Output the [x, y] coordinate of the center of the cell containing the given text.  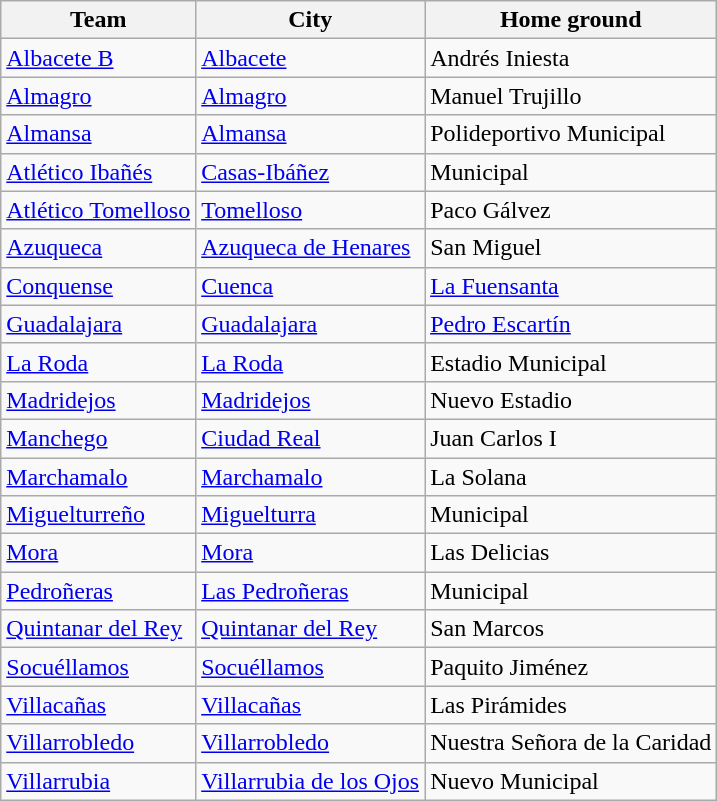
Las Delicias [571, 553]
Home ground [571, 20]
Pedro Escartín [571, 324]
Albacete [310, 58]
Tomelloso [310, 210]
Andrés Iniesta [571, 58]
Las Pirámides [571, 705]
Nuestra Señora de la Caridad [571, 743]
San Marcos [571, 629]
Nuevo Municipal [571, 781]
Atlético Ibañés [98, 172]
Manuel Trujillo [571, 96]
Las Pedroñeras [310, 591]
Pedroñeras [98, 591]
Polideportivo Municipal [571, 134]
Nuevo Estadio [571, 400]
La Fuensanta [571, 286]
Miguelturra [310, 515]
Atlético Tomelloso [98, 210]
Ciudad Real [310, 438]
Azuqueca de Henares [310, 248]
Casas-Ibáñez [310, 172]
Paco Gálvez [571, 210]
Juan Carlos I [571, 438]
Conquense [98, 286]
Paquito Jiménez [571, 667]
Estadio Municipal [571, 362]
Miguelturreño [98, 515]
Villarrubia de los Ojos [310, 781]
Azuqueca [98, 248]
Manchego [98, 438]
Albacete B [98, 58]
Team [98, 20]
City [310, 20]
Cuenca [310, 286]
San Miguel [571, 248]
La Solana [571, 477]
Villarrubia [98, 781]
